Locate the cell with the specified text and output its (X, Y) center coordinate. 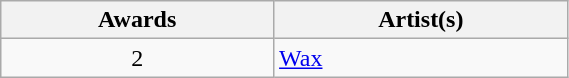
2 (138, 58)
Wax (421, 58)
Artist(s) (421, 20)
Awards (138, 20)
